Output the (X, Y) coordinate of the center of the cell containing the given text.  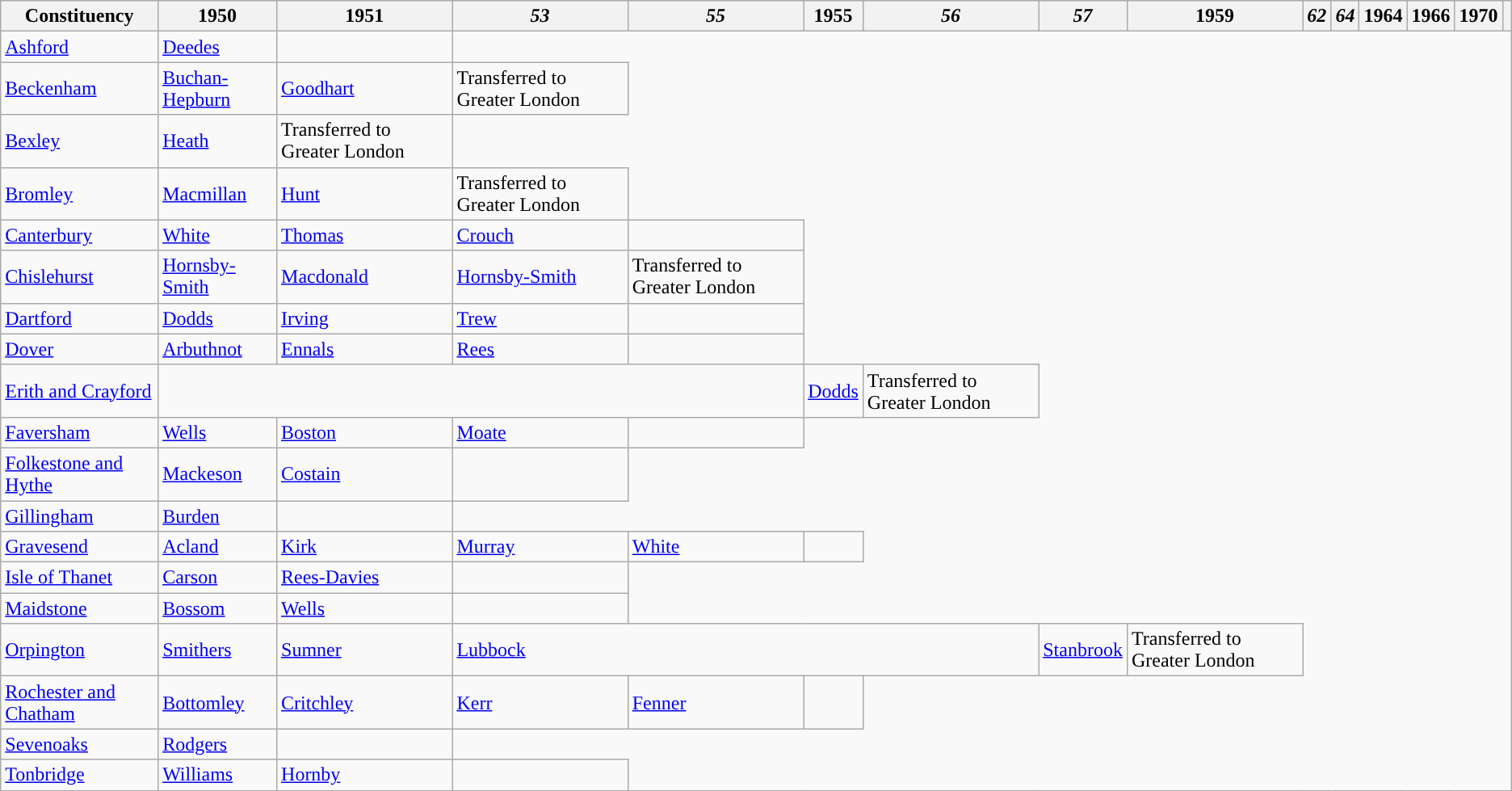
Ashford (79, 47)
Arbuthnot (218, 349)
Gravesend (79, 547)
Bromley (79, 194)
Orpington (79, 650)
Moate (540, 432)
1966 (1431, 16)
Williams (218, 775)
Critchley (365, 703)
57 (1083, 16)
Erith and Crayford (79, 391)
Fenner (716, 703)
Goodhart (365, 89)
Macmillan (218, 194)
Isle of Thanet (79, 578)
1959 (1215, 16)
Kerr (540, 703)
Thomas (365, 235)
Bottomley (218, 703)
1955 (834, 16)
1951 (365, 16)
Trew (540, 318)
Dover (79, 349)
Buchan-Hepburn (218, 89)
Rees-Davies (365, 578)
Crouch (540, 235)
Acland (218, 547)
Sevenoaks (79, 744)
Irving (365, 318)
Chislehurst (79, 276)
Maidstone (79, 608)
Rodgers (218, 744)
Costain (365, 473)
Constituency (79, 16)
Carson (218, 578)
Sumner (365, 650)
Smithers (218, 650)
Rees (540, 349)
Hornby (365, 775)
Dartford (79, 318)
Beckenham (79, 89)
Macdonald (365, 276)
56 (950, 16)
Hunt (365, 194)
Burden (218, 516)
Bossom (218, 608)
1950 (218, 16)
Faversham (79, 432)
1964 (1383, 16)
53 (540, 16)
Tonbridge (79, 775)
Deedes (218, 47)
Lubbock (745, 650)
62 (1317, 16)
Heath (218, 141)
Ennals (365, 349)
Stanbrook (1083, 650)
Murray (540, 547)
64 (1346, 16)
Boston (365, 432)
Canterbury (79, 235)
Bexley (79, 141)
55 (716, 16)
Rochester and Chatham (79, 703)
Gillingham (79, 516)
1970 (1478, 16)
Mackeson (218, 473)
Folkestone and Hythe (79, 473)
Kirk (365, 547)
